Search for the cell housing the specified text and yield its [x, y] center coordinate. 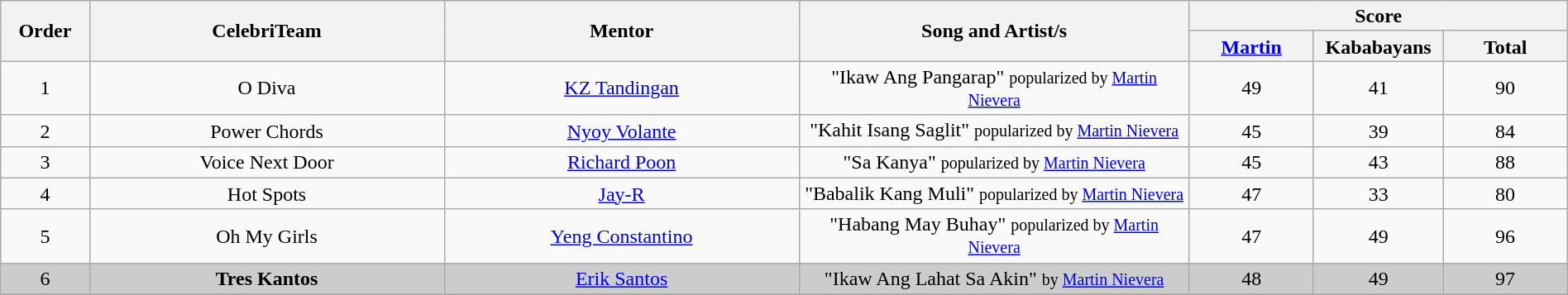
Song and Artist/s [994, 31]
Total [1505, 46]
3 [45, 162]
97 [1505, 278]
96 [1505, 236]
6 [45, 278]
4 [45, 193]
Yeng Constantino [622, 236]
48 [1251, 278]
Oh My Girls [266, 236]
5 [45, 236]
84 [1505, 131]
39 [1378, 131]
"Ikaw Ang Lahat Sa Akin" by Martin Nievera [994, 278]
"Habang May Buhay" popularized by Martin Nievera [994, 236]
2 [45, 131]
33 [1378, 193]
90 [1505, 88]
43 [1378, 162]
80 [1505, 193]
CelebriTeam [266, 31]
Nyoy Volante [622, 131]
Power Chords [266, 131]
"Kahit Isang Saglit" popularized by Martin Nievera [994, 131]
Erik Santos [622, 278]
Mentor [622, 31]
"Ikaw Ang Pangarap" popularized by Martin Nievera [994, 88]
"Sa Kanya" popularized by Martin Nievera [994, 162]
Kababayans [1378, 46]
"Babalik Kang Muli" popularized by Martin Nievera [994, 193]
Score [1378, 17]
KZ Tandingan [622, 88]
Jay-R [622, 193]
Voice Next Door [266, 162]
Order [45, 31]
Martin [1251, 46]
1 [45, 88]
Tres Kantos [266, 278]
41 [1378, 88]
Hot Spots [266, 193]
88 [1505, 162]
O Diva [266, 88]
Richard Poon [622, 162]
